Detect which cell encompasses the target text, then output its (X, Y) center coordinate. 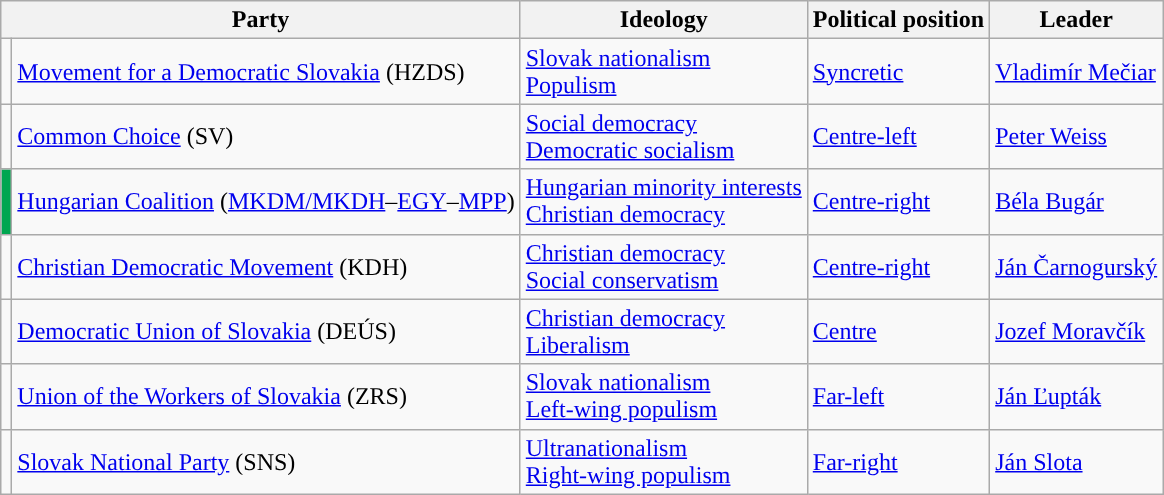
Far-left (898, 396)
Hungarian Coalition (MKDM/MKDH–EGY–MPP) (266, 202)
Centre-left (898, 136)
Ideology (664, 20)
Peter Weiss (1076, 136)
Party (260, 20)
Béla Bugár (1076, 202)
Movement for a Democratic Slovakia (HZDS) (266, 72)
Syncretic (898, 72)
Ján Čarnogurský (1076, 266)
Leader (1076, 20)
Ján Ľupták (1076, 396)
Christian Democratic Movement (KDH) (266, 266)
UltranationalismRight-wing populism (664, 462)
Hungarian minority interestsChristian democracy (664, 202)
Political position (898, 20)
Christian democracySocial conservatism (664, 266)
Union of the Workers of Slovakia (ZRS) (266, 396)
Centre (898, 332)
Democratic Union of Slovakia (DEÚS) (266, 332)
Slovak nationalismPopulism (664, 72)
Slovak nationalismLeft-wing populism (664, 396)
Christian democracyLiberalism (664, 332)
Slovak National Party (SNS) (266, 462)
Far-right (898, 462)
Social democracyDemocratic socialism (664, 136)
Ján Slota (1076, 462)
Common Choice (SV) (266, 136)
Vladimír Mečiar (1076, 72)
Jozef Moravčík (1076, 332)
